Determine the (X, Y) coordinate at the center of the cell enclosing the given text.  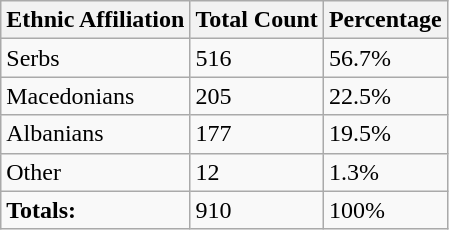
910 (257, 210)
12 (257, 172)
Totals: (96, 210)
Ethnic Affiliation (96, 20)
100% (385, 210)
1.3% (385, 172)
Serbs (96, 58)
56.7% (385, 58)
Macedonians (96, 96)
205 (257, 96)
177 (257, 134)
Albanians (96, 134)
Total Count (257, 20)
19.5% (385, 134)
Percentage (385, 20)
22.5% (385, 96)
516 (257, 58)
Other (96, 172)
